From the cell containing the given text, extract its center point as [X, Y] coordinate. 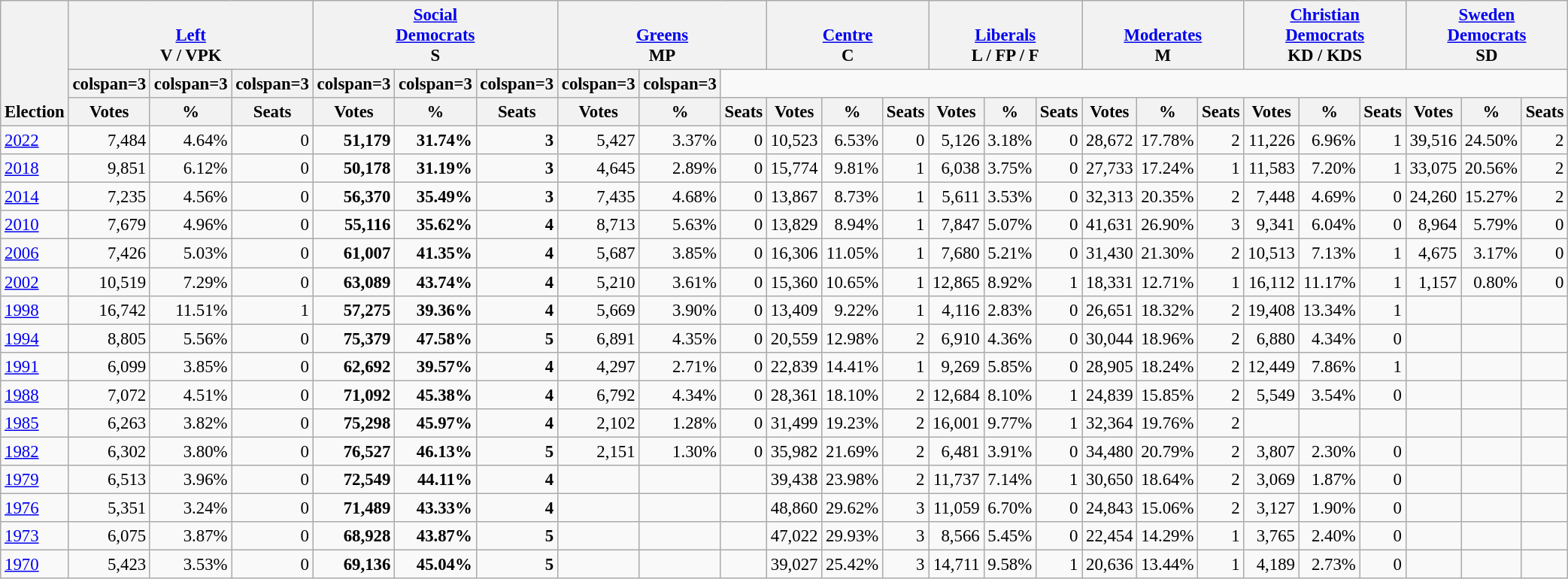
35.49% [435, 197]
1985 [35, 423]
7,847 [957, 225]
76,527 [353, 451]
45.38% [435, 395]
11,737 [957, 480]
43.87% [435, 536]
32,313 [1110, 197]
19,408 [1271, 310]
1973 [35, 536]
2006 [35, 253]
14.29% [1167, 536]
12,449 [1271, 366]
7,435 [598, 197]
4.69% [1330, 197]
32,364 [1110, 423]
1.90% [1330, 508]
24.50% [1492, 141]
1994 [35, 338]
19.23% [853, 423]
48,860 [794, 508]
17.24% [1167, 168]
24,260 [1433, 197]
7.86% [1330, 366]
1.30% [680, 451]
3.18% [1009, 141]
10,513 [1271, 253]
1.87% [1330, 480]
0.80% [1492, 282]
6,910 [957, 338]
11,583 [1271, 168]
10.65% [853, 282]
4,675 [1433, 253]
3,069 [1271, 480]
2022 [35, 141]
11.05% [853, 253]
18.96% [1167, 338]
71,092 [353, 395]
75,379 [353, 338]
39,516 [1433, 141]
12.98% [853, 338]
4.56% [190, 197]
13.34% [1330, 310]
15,360 [794, 282]
39,438 [794, 480]
7,235 [109, 197]
56,370 [353, 197]
31.74% [435, 141]
29.93% [853, 536]
69,136 [353, 565]
6,263 [109, 423]
1976 [35, 508]
14.41% [853, 366]
18.10% [853, 395]
18.64% [1167, 480]
3.37% [680, 141]
27,733 [1110, 168]
3.87% [190, 536]
16,112 [1271, 282]
5,351 [109, 508]
2002 [35, 282]
6.53% [853, 141]
11,226 [1271, 141]
13.44% [1167, 565]
4,116 [957, 310]
1970 [35, 565]
12,865 [957, 282]
3.61% [680, 282]
4.96% [190, 225]
41,631 [1110, 225]
5,423 [109, 565]
9.22% [853, 310]
75,298 [353, 423]
4.35% [680, 338]
4,645 [598, 168]
15,774 [794, 168]
4.51% [190, 395]
19.76% [1167, 423]
GreensMP [662, 35]
5.85% [1009, 366]
16,742 [109, 310]
22,454 [1110, 536]
47,022 [794, 536]
7,426 [109, 253]
35.62% [435, 225]
14,711 [957, 565]
68,928 [353, 536]
LiberalsL / FP / F [1005, 35]
55,116 [353, 225]
7.14% [1009, 480]
12,684 [957, 395]
33,075 [1433, 168]
16,306 [794, 253]
3.90% [680, 310]
5,126 [957, 141]
6,891 [598, 338]
3.54% [1330, 395]
31,430 [1110, 253]
2,151 [598, 451]
6,302 [109, 451]
3,807 [1271, 451]
ModeratesM [1163, 35]
2.89% [680, 168]
20,636 [1110, 565]
8,566 [957, 536]
13,867 [794, 197]
1,157 [1433, 282]
63,089 [353, 282]
13,409 [794, 310]
3.17% [1492, 253]
21.69% [853, 451]
4.36% [1009, 338]
5.21% [1009, 253]
5,427 [598, 141]
4.68% [680, 197]
31.19% [435, 168]
26.90% [1167, 225]
47.58% [435, 338]
46.13% [435, 451]
4,189 [1271, 565]
7.13% [1330, 253]
7,679 [109, 225]
6,880 [1271, 338]
45.97% [435, 423]
5,611 [957, 197]
28,361 [794, 395]
10,519 [109, 282]
6.70% [1009, 508]
11.51% [190, 310]
1979 [35, 480]
24,839 [1110, 395]
5.45% [1009, 536]
11.17% [1330, 282]
7,680 [957, 253]
9,269 [957, 366]
8.73% [853, 197]
20,559 [794, 338]
51,179 [353, 141]
7,072 [109, 395]
9,851 [109, 168]
2.71% [680, 366]
6.04% [1330, 225]
5,687 [598, 253]
6,038 [957, 168]
5,210 [598, 282]
2010 [35, 225]
4.64% [190, 141]
15.85% [1167, 395]
29.62% [853, 508]
3.75% [1009, 168]
28,672 [1110, 141]
39.36% [435, 310]
2.83% [1009, 310]
2014 [35, 197]
71,489 [353, 508]
50,178 [353, 168]
35,982 [794, 451]
57,275 [353, 310]
45.04% [435, 565]
24,843 [1110, 508]
17.78% [1167, 141]
9.81% [853, 168]
18.24% [1167, 366]
41.35% [435, 253]
8,964 [1433, 225]
SocialDemocratsS [435, 35]
ChristianDemocratsKD / KDS [1325, 35]
3.91% [1009, 451]
9.77% [1009, 423]
6.96% [1330, 141]
9.58% [1009, 565]
15.06% [1167, 508]
5.56% [190, 338]
2.73% [1330, 565]
3.82% [190, 423]
1.28% [680, 423]
18.32% [1167, 310]
10,523 [794, 141]
Election [35, 63]
5,549 [1271, 395]
LeftV / VPK [191, 35]
1998 [35, 310]
5,669 [598, 310]
2,102 [598, 423]
44.11% [435, 480]
3.96% [190, 480]
SwedenDemocratsSD [1486, 35]
1991 [35, 366]
28,905 [1110, 366]
5.79% [1492, 225]
6,099 [109, 366]
31,499 [794, 423]
20.56% [1492, 168]
30,650 [1110, 480]
6,513 [109, 480]
7,484 [109, 141]
4,297 [598, 366]
20.79% [1167, 451]
6,075 [109, 536]
1982 [35, 451]
7,448 [1271, 197]
20.35% [1167, 197]
7.20% [1330, 168]
5.03% [190, 253]
25.42% [853, 565]
18,331 [1110, 282]
8.10% [1009, 395]
6.12% [190, 168]
2.30% [1330, 451]
23.98% [853, 480]
12.71% [1167, 282]
43.74% [435, 282]
5.07% [1009, 225]
9,341 [1271, 225]
2018 [35, 168]
6,792 [598, 395]
62,692 [353, 366]
2.40% [1330, 536]
43.33% [435, 508]
1988 [35, 395]
3.80% [190, 451]
3.24% [190, 508]
8.94% [853, 225]
34,480 [1110, 451]
22,839 [794, 366]
8.92% [1009, 282]
15.27% [1492, 197]
3,127 [1271, 508]
16,001 [957, 423]
3,765 [1271, 536]
39.57% [435, 366]
39,027 [794, 565]
8,713 [598, 225]
5.63% [680, 225]
26,651 [1110, 310]
30,044 [1110, 338]
13,829 [794, 225]
72,549 [353, 480]
21.30% [1167, 253]
6,481 [957, 451]
8,805 [109, 338]
CentreC [847, 35]
61,007 [353, 253]
11,059 [957, 508]
7.29% [190, 282]
